Scan for the cell matching the given text and deliver its (X, Y) coordinate at center. 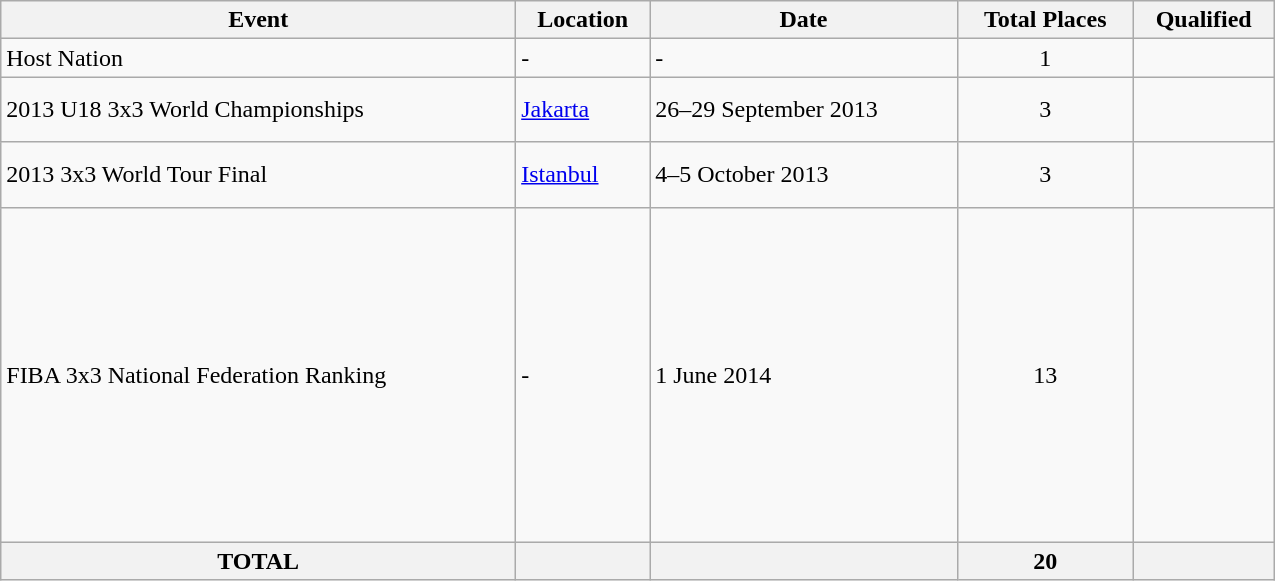
Istanbul (583, 174)
26–29 September 2013 (804, 110)
TOTAL (258, 561)
Jakarta (583, 110)
Qualified (1204, 20)
Total Places (1045, 20)
1 (1045, 58)
1 June 2014 (804, 374)
Event (258, 20)
13 (1045, 374)
20 (1045, 561)
2013 3x3 World Tour Final (258, 174)
FIBA 3x3 National Federation Ranking (258, 374)
Location (583, 20)
4–5 October 2013 (804, 174)
2013 U18 3x3 World Championships (258, 110)
Date (804, 20)
Host Nation (258, 58)
